Scan for the cell matching the given text and deliver its [x, y] coordinate at center. 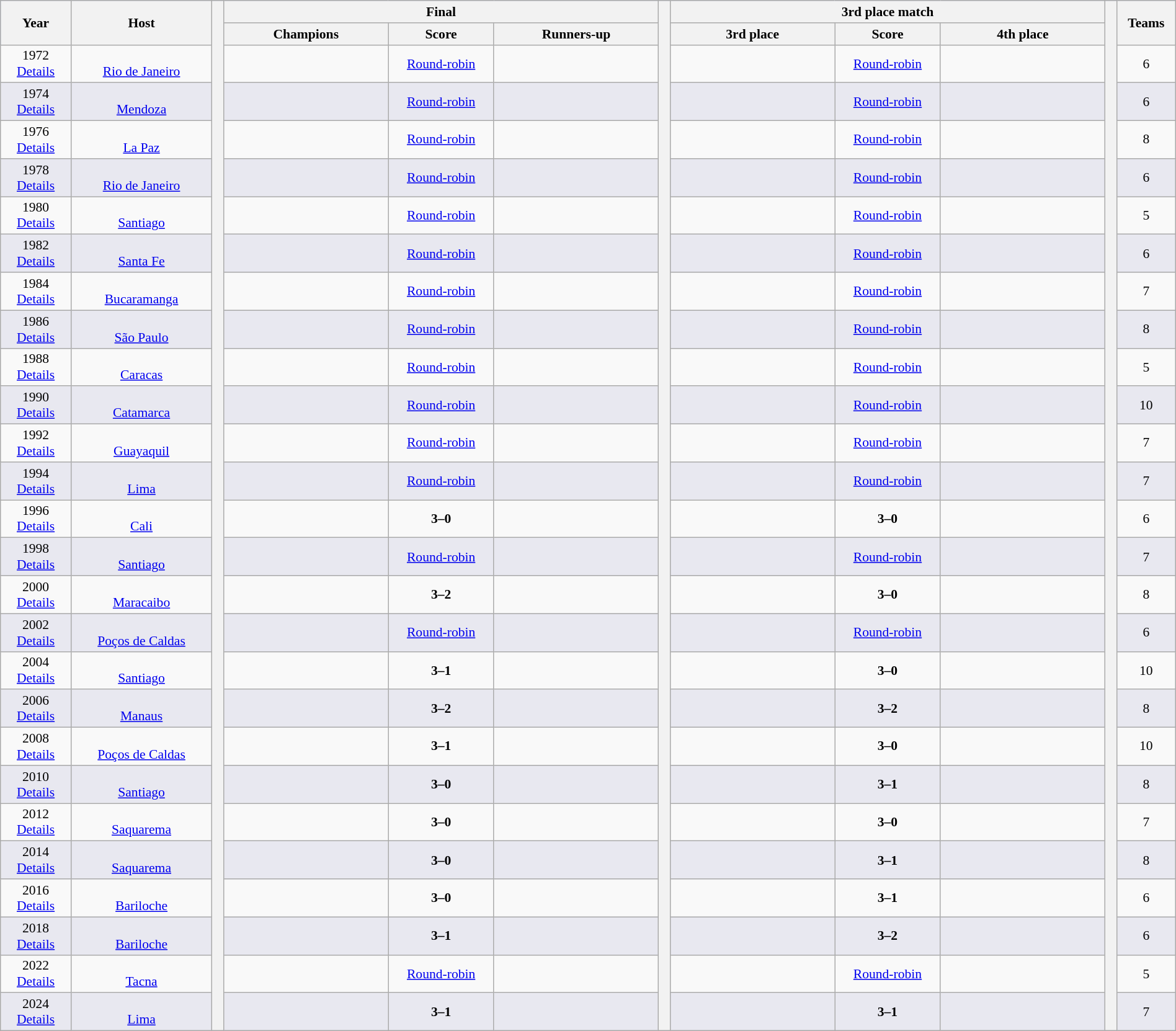
Caracas [141, 367]
1976Details [36, 140]
Bucaramanga [141, 292]
Runners-up [576, 34]
1994Details [36, 481]
Manaus [141, 708]
3rd place match [888, 12]
Tacna [141, 974]
2004Details [36, 670]
1982Details [36, 253]
2018Details [36, 935]
1988Details [36, 367]
4th place [1022, 34]
Cali [141, 519]
La Paz [141, 140]
Guayaquil [141, 443]
1992Details [36, 443]
2014Details [36, 860]
1984Details [36, 292]
Host [141, 22]
Mendoza [141, 102]
Final [442, 12]
2008Details [36, 747]
1978Details [36, 177]
2006Details [36, 708]
2016Details [36, 898]
1998Details [36, 557]
Santa Fe [141, 253]
1986Details [36, 329]
Maracaibo [141, 594]
1972Details [36, 63]
1974Details [36, 102]
São Paulo [141, 329]
3rd place [753, 34]
Teams [1146, 22]
2000Details [36, 594]
1990Details [36, 406]
2024Details [36, 1012]
Year [36, 22]
1980Details [36, 216]
Champions [306, 34]
2022Details [36, 974]
2010Details [36, 784]
1996Details [36, 519]
2012Details [36, 823]
Catamarca [141, 406]
2002Details [36, 633]
